Scan for the cell matching the given text and deliver its [X, Y] coordinate at center. 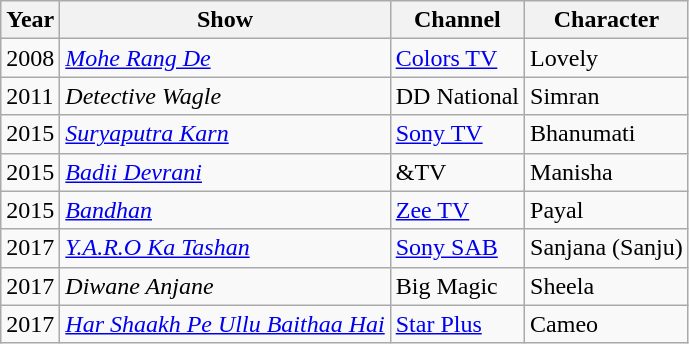
Diwane Anjane [225, 286]
Zee TV [457, 210]
2008 [30, 58]
Sony SAB [457, 248]
Detective Wagle [225, 96]
Lovely [607, 58]
Colors TV [457, 58]
Big Magic [457, 286]
Badii Devrani [225, 172]
Channel [457, 20]
Mohe Rang De [225, 58]
Sanjana (Sanju) [607, 248]
Bhanumati [607, 134]
Star Plus [457, 324]
DD National [457, 96]
Bandhan [225, 210]
2011 [30, 96]
&TV [457, 172]
Sheela [607, 286]
Payal [607, 210]
Show [225, 20]
Y.A.R.O Ka Tashan [225, 248]
Character [607, 20]
Suryaputra Karn [225, 134]
Har Shaakh Pe Ullu Baithaa Hai [225, 324]
Cameo [607, 324]
Manisha [607, 172]
Simran [607, 96]
Year [30, 20]
Sony TV [457, 134]
